Return the [X, Y] coordinate for the center point of the cell that contains the specified text.  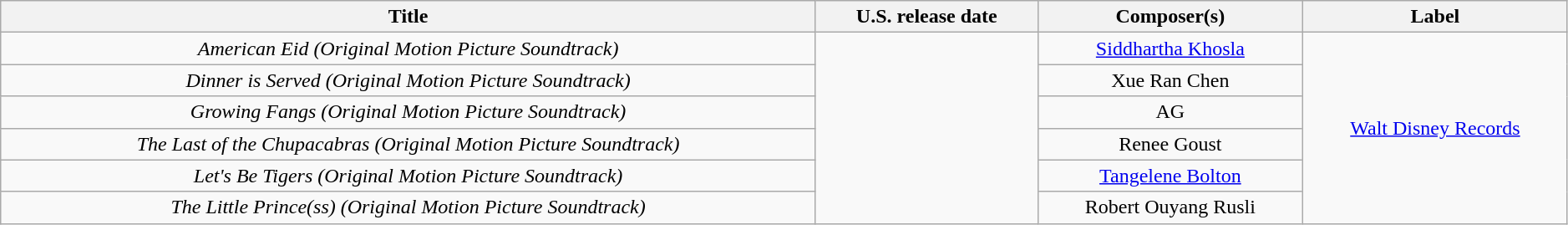
Walt Disney Records [1435, 128]
Let's Be Tigers (Original Motion Picture Soundtrack) [408, 176]
U.S. release date [926, 17]
AG [1170, 112]
The Last of the Chupacabras (Original Motion Picture Soundtrack) [408, 144]
The Little Prince(ss) (Original Motion Picture Soundtrack) [408, 207]
Renee Goust [1170, 144]
Label [1435, 17]
Composer(s) [1170, 17]
Siddhartha Khosla [1170, 49]
Robert Ouyang Rusli [1170, 207]
Title [408, 17]
Tangelene Bolton [1170, 176]
Dinner is Served (Original Motion Picture Soundtrack) [408, 80]
Xue Ran Chen [1170, 80]
American Eid (Original Motion Picture Soundtrack) [408, 49]
Growing Fangs (Original Motion Picture Soundtrack) [408, 112]
